Scan for the cell matching the given text and deliver its [x, y] coordinate at center. 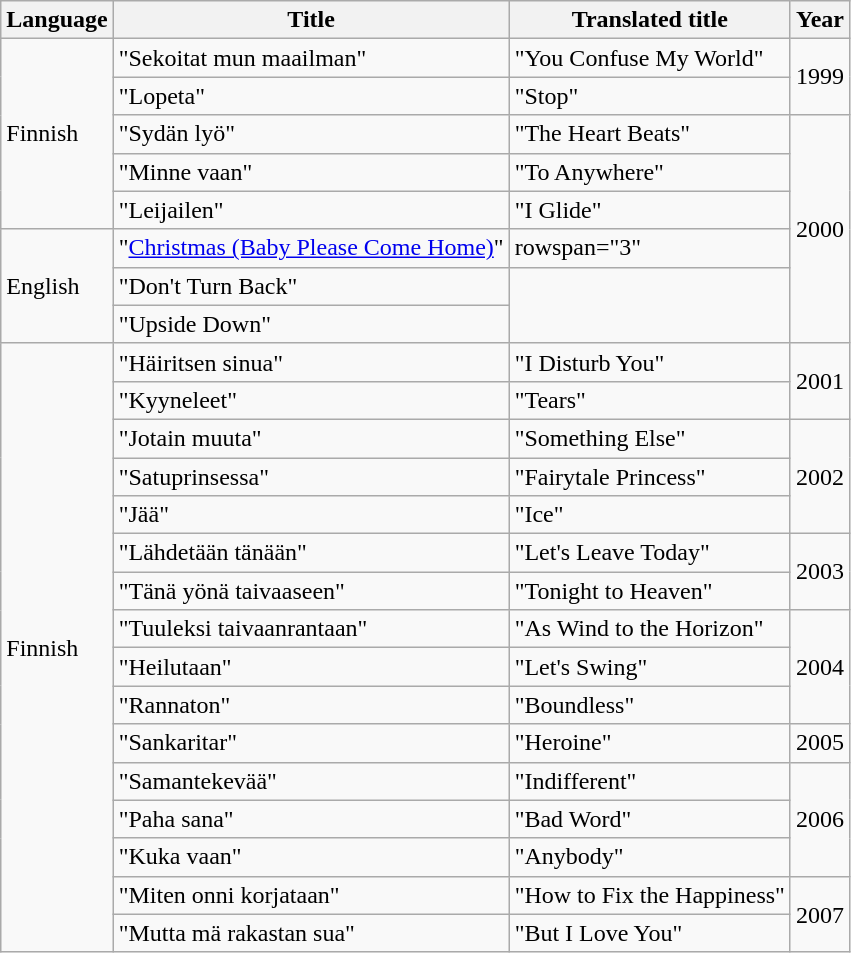
"As Wind to the Horizon" [650, 629]
rowspan="3" [650, 248]
"But I Love You" [650, 933]
"Paha sana" [311, 819]
"Sekoitat mun maailman" [311, 58]
"Lähdetään tänään" [311, 553]
1999 [820, 77]
"Miten onni korjataan" [311, 895]
"How to Fix the Happiness" [650, 895]
Translated title [650, 20]
"Fairytale Princess" [650, 477]
2000 [820, 229]
"Christmas (Baby Please Come Home)" [311, 248]
"Heroine" [650, 743]
"Boundless" [650, 705]
"Lopeta" [311, 96]
"Let's Swing" [650, 667]
"I Glide" [650, 210]
"Tuuleksi taivaanrantaan" [311, 629]
2006 [820, 819]
"Bad Word" [650, 819]
"Rannaton" [311, 705]
"Kyyneleet" [311, 400]
"Satuprinsessa" [311, 477]
"Let's Leave Today" [650, 553]
"Don't Turn Back" [311, 286]
"Indifferent" [650, 781]
Title [311, 20]
2007 [820, 914]
"Mutta mä rakastan sua" [311, 933]
2005 [820, 743]
"Jää" [311, 515]
"I Disturb You" [650, 362]
2001 [820, 381]
"To Anywhere" [650, 172]
"Stop" [650, 96]
"Tonight to Heaven" [650, 591]
Year [820, 20]
"Häiritsen sinua" [311, 362]
2002 [820, 476]
"Heilutaan" [311, 667]
"Leijailen" [311, 210]
"Sydän lyö" [311, 134]
"The Heart Beats" [650, 134]
"Sankaritar" [311, 743]
"Jotain muuta" [311, 438]
"Tears" [650, 400]
"Anybody" [650, 857]
English [57, 286]
"Tänä yönä taivaaseen" [311, 591]
"Ice" [650, 515]
2003 [820, 572]
"Kuka vaan" [311, 857]
2004 [820, 667]
Language [57, 20]
"Something Else" [650, 438]
"You Confuse My World" [650, 58]
"Minne vaan" [311, 172]
"Upside Down" [311, 324]
"Samantekevää" [311, 781]
